From the cell containing the given text, extract its center point as (x, y) coordinate. 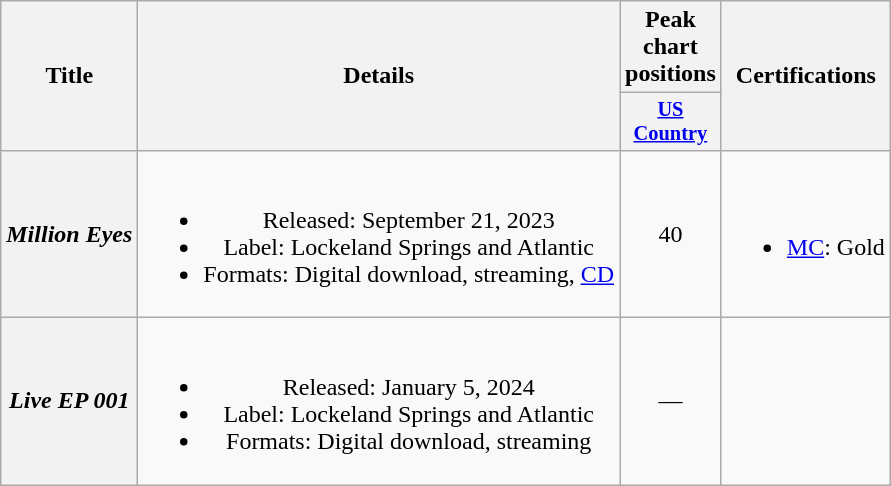
— (671, 402)
Title (70, 76)
Million Eyes (70, 234)
USCountry (671, 122)
Peak chart positions (671, 47)
Live EP 001 (70, 402)
Details (379, 76)
Released: January 5, 2024Label: Lockeland Springs and AtlanticFormats: Digital download, streaming (379, 402)
Certifications (806, 76)
Released: September 21, 2023Label: Lockeland Springs and AtlanticFormats: Digital download, streaming, CD (379, 234)
40 (671, 234)
MC: Gold (806, 234)
